Find where the given text appears and provide that cell's center as [X, Y] coordinate. 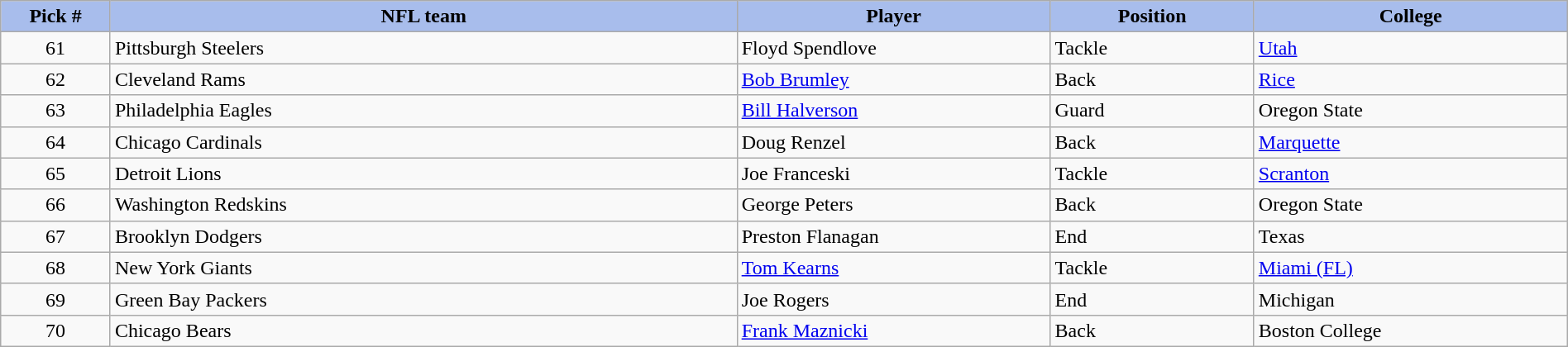
Philadelphia Eagles [423, 111]
Pick # [56, 17]
Green Bay Packers [423, 299]
Scranton [1411, 173]
Bob Brumley [893, 79]
Rice [1411, 79]
Player [893, 17]
College [1411, 17]
Position [1152, 17]
George Peters [893, 205]
65 [56, 173]
Joe Franceski [893, 173]
Guard [1152, 111]
Miami (FL) [1411, 268]
Preston Flanagan [893, 236]
Utah [1411, 48]
Joe Rogers [893, 299]
Brooklyn Dodgers [423, 236]
66 [56, 205]
Frank Maznicki [893, 330]
61 [56, 48]
NFL team [423, 17]
Floyd Spendlove [893, 48]
Marquette [1411, 142]
Chicago Cardinals [423, 142]
63 [56, 111]
62 [56, 79]
Cleveland Rams [423, 79]
70 [56, 330]
Washington Redskins [423, 205]
Michigan [1411, 299]
Boston College [1411, 330]
Detroit Lions [423, 173]
67 [56, 236]
Chicago Bears [423, 330]
69 [56, 299]
64 [56, 142]
Bill Halverson [893, 111]
New York Giants [423, 268]
Pittsburgh Steelers [423, 48]
Doug Renzel [893, 142]
68 [56, 268]
Texas [1411, 236]
Tom Kearns [893, 268]
